From the cell containing the given text, extract its center point as [X, Y] coordinate. 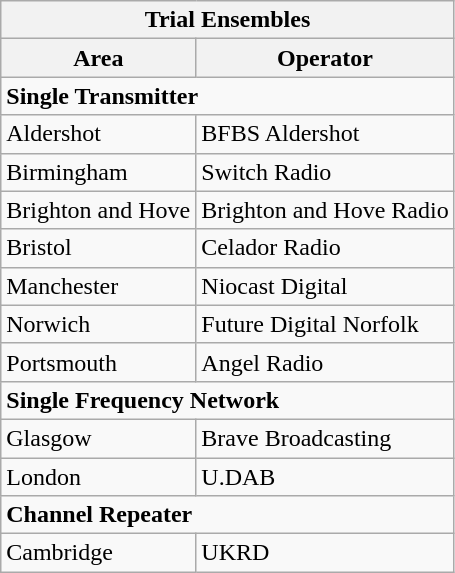
Bristol [98, 248]
Angel Radio [325, 362]
Aldershot [98, 134]
London [98, 477]
Operator [325, 58]
Norwich [98, 324]
Switch Radio [325, 172]
Niocast Digital [325, 286]
Trial Ensembles [228, 20]
Future Digital Norfolk [325, 324]
Brighton and Hove [98, 210]
Celador Radio [325, 248]
Single Frequency Network [228, 400]
U.DAB [325, 477]
Single Transmitter [228, 96]
Brighton and Hove Radio [325, 210]
Area [98, 58]
Brave Broadcasting [325, 438]
Cambridge [98, 553]
UKRD [325, 553]
Manchester [98, 286]
Birmingham [98, 172]
Channel Repeater [228, 515]
BFBS Aldershot [325, 134]
Glasgow [98, 438]
Portsmouth [98, 362]
